For the text-containing cell, return its midpoint in [x, y] coordinate format. 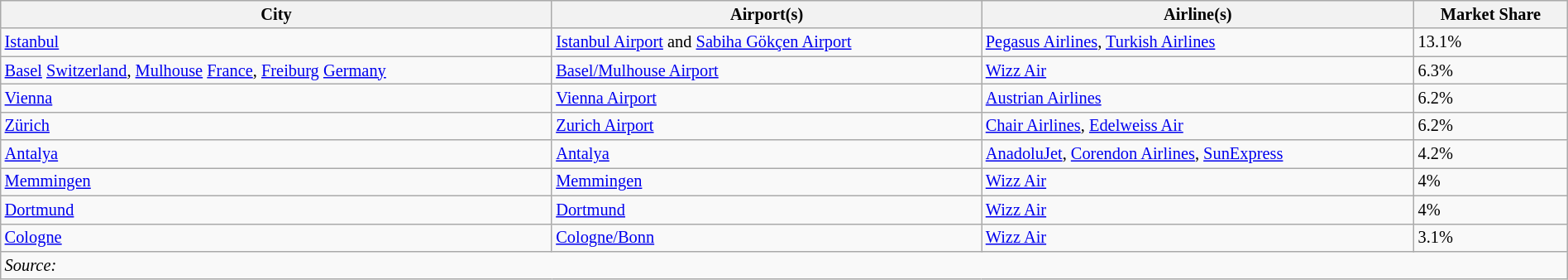
Airport(s) [767, 14]
Chair Airlines, Edelweiss Air [1198, 126]
6.3% [1491, 70]
13.1% [1491, 42]
4.2% [1491, 154]
Austrian Airlines [1198, 98]
Cologne/Bonn [767, 238]
Market Share [1491, 14]
Vienna Airport [767, 98]
3.1% [1491, 238]
Cologne [276, 238]
AnadoluJet, Corendon Airlines, SunExpress [1198, 154]
Basel Switzerland, Mulhouse France, Freiburg Germany [276, 70]
Zürich [276, 126]
Pegasus Airlines, Turkish Airlines [1198, 42]
City [276, 14]
Airline(s) [1198, 14]
Basel/Mulhouse Airport [767, 70]
Vienna [276, 98]
Istanbul [276, 42]
Source: [784, 265]
Istanbul Airport and Sabiha Gökçen Airport [767, 42]
Zurich Airport [767, 126]
